Pinpoint the cell where the given text exists, returning its (X, Y) midpoint coordinate. 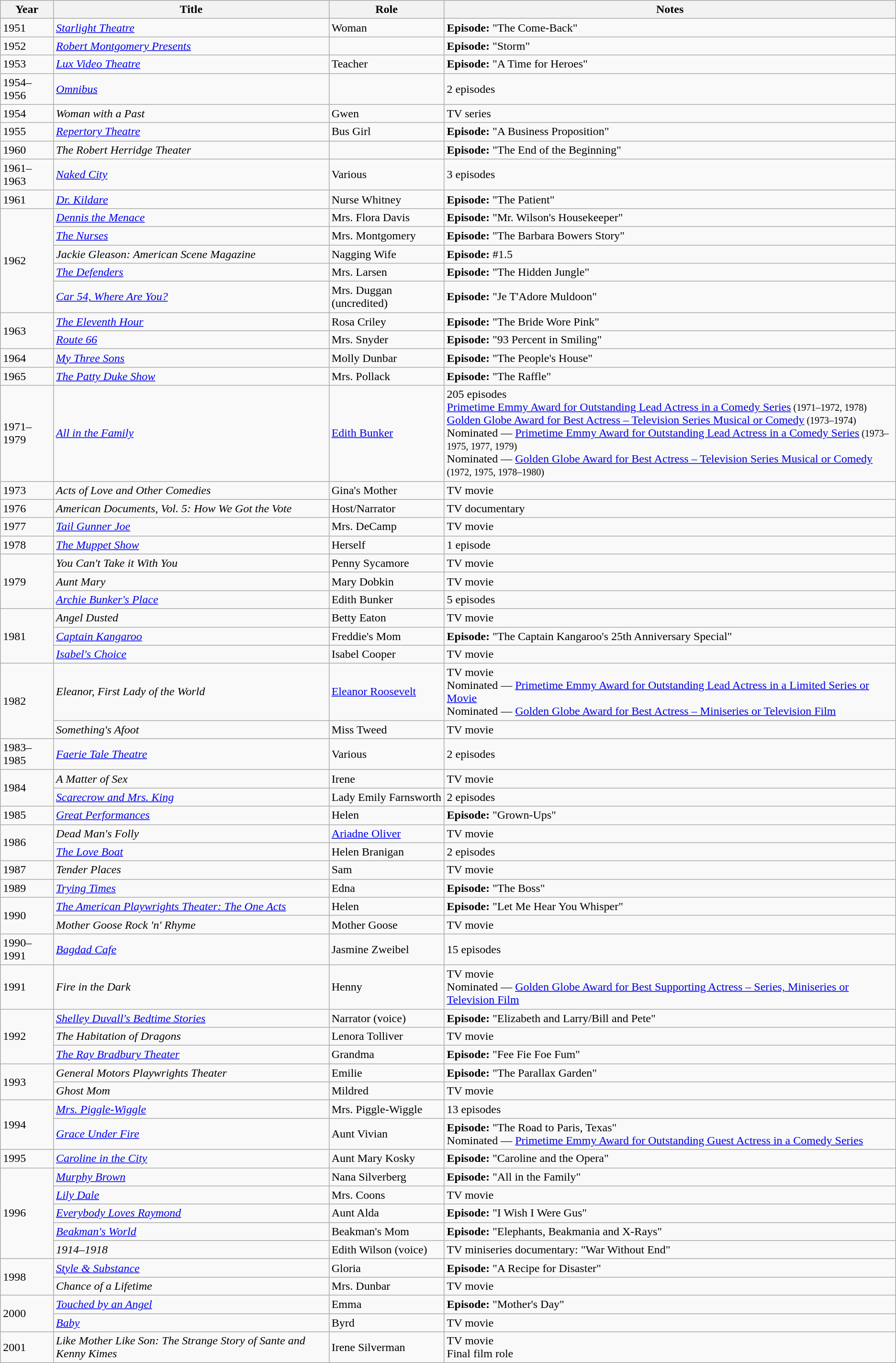
Mrs. Duggan (uncredited) (387, 297)
Eleanor, First Lady of the World (191, 692)
1953 (27, 64)
Narrator (voice) (387, 1018)
Omnibus (191, 89)
Gina's Mother (387, 490)
TV series (670, 113)
Lenora Tolliver (387, 1036)
Lux Video Theatre (191, 64)
TV miniseries documentary: "War Without End" (670, 1250)
Lily Dale (191, 1195)
1998 (27, 1277)
1995 (27, 1159)
Dennis the Menace (191, 217)
Something's Afoot (191, 730)
Episode: "The Road to Paris, Texas"Nominated — Primetime Emmy Award for Outstanding Guest Actress in a Comedy Series (670, 1134)
General Motors Playwrights Theater (191, 1073)
Mrs. Flora Davis (387, 217)
Edith Wilson (voice) (387, 1250)
Mary Dobkin (387, 581)
1952 (27, 46)
TV movieFinal film role (670, 1347)
1965 (27, 376)
Lady Emily Farnsworth (387, 797)
Grandma (387, 1055)
Faerie Tale Theatre (191, 755)
1964 (27, 358)
Henny (387, 987)
Nana Silverberg (387, 1177)
Murphy Brown (191, 1177)
The Nurses (191, 236)
1989 (27, 888)
Betty Eaton (387, 618)
Beakman's World (191, 1231)
Archie Bunker's Place (191, 599)
Dead Man's Folly (191, 834)
Helen Branigan (387, 852)
Ghost Mom (191, 1091)
1993 (27, 1082)
1985 (27, 815)
Episode: "The Raffle" (670, 376)
Mother Goose (387, 924)
Edna (387, 888)
The Patty Duke Show (191, 376)
You Can't Take it With You (191, 563)
Teacher (387, 64)
1962 (27, 260)
Episode: "93 Percent in Smiling" (670, 340)
Episode: "Let Me Hear You Whisper" (670, 906)
1961 (27, 199)
Emma (387, 1304)
Mrs. Dunbar (387, 1286)
Rosa Criley (387, 322)
Starlight Theatre (191, 28)
Emilie (387, 1073)
Gloria (387, 1268)
Episode: "The People's House" (670, 358)
Episode: "The Come-Back" (670, 28)
Acts of Love and Other Comedies (191, 490)
Jackie Gleason: American Scene Magazine (191, 254)
The Eleventh Hour (191, 322)
Isabel's Choice (191, 654)
Bus Girl (387, 132)
Episode: "The Hidden Jungle" (670, 272)
1961–1963 (27, 174)
Episode: "Mr. Wilson's Housekeeper" (670, 217)
The Muppet Show (191, 545)
1976 (27, 508)
1963 (27, 331)
Episode: "The Barbara Bowers Story" (670, 236)
Grace Under Fire (191, 1134)
The Ray Bradbury Theater (191, 1055)
Nagging Wife (387, 254)
Episode: "A Recipe for Disaster" (670, 1268)
Byrd (387, 1323)
Gwen (387, 113)
Mrs. Pollack (387, 376)
Irene Silverman (387, 1347)
Episode: "Elephants, Beakmania and X-Rays" (670, 1231)
TV movieNominated — Golden Globe Award for Best Supporting Actress – Series, Miniseries or Television Film (670, 987)
Woman with a Past (191, 113)
Car 54, Where Are You? (191, 297)
1983–1985 (27, 755)
The Defenders (191, 272)
Episode: "The Boss" (670, 888)
Aunt Mary (191, 581)
Fire in the Dark (191, 987)
Baby (191, 1323)
Episode: "Elizabeth and Larry/Bill and Pete" (670, 1018)
Aunt Mary Kosky (387, 1159)
Host/Narrator (387, 508)
Episode: "The Bride Wore Pink" (670, 322)
Title (191, 10)
The Love Boat (191, 852)
1954–1956 (27, 89)
1978 (27, 545)
1973 (27, 490)
1979 (27, 581)
Aunt Alda (387, 1213)
15 episodes (670, 949)
1977 (27, 527)
Beakman's Mom (387, 1231)
Angel Dusted (191, 618)
Scarecrow and Mrs. King (191, 797)
1990–1991 (27, 949)
Year (27, 10)
Episode: "I Wish I Were Gus" (670, 1213)
13 episodes (670, 1109)
2000 (27, 1313)
Episode: "Caroline and the Opera" (670, 1159)
Mildred (387, 1091)
1954 (27, 113)
Route 66 (191, 340)
Dr. Kildare (191, 199)
Robert Montgomery Presents (191, 46)
Episode: "All in the Family" (670, 1177)
Episode: "A Time for Heroes" (670, 64)
1955 (27, 132)
Caroline in the City (191, 1159)
Mrs. Coons (387, 1195)
Episode: "Grown-Ups" (670, 815)
Shelley Duvall's Bedtime Stories (191, 1018)
1 episode (670, 545)
Ariadne Oliver (387, 834)
1987 (27, 870)
Episode: "The Parallax Garden" (670, 1073)
2001 (27, 1347)
Molly Dunbar (387, 358)
1991 (27, 987)
Bagdad Cafe (191, 949)
Jasmine Zweibel (387, 949)
Sam (387, 870)
Mrs. Larsen (387, 272)
American Documents, Vol. 5: How We Got the Vote (191, 508)
5 episodes (670, 599)
Miss Tweed (387, 730)
Episode: "The Patient" (670, 199)
1990 (27, 915)
Everybody Loves Raymond (191, 1213)
1984 (27, 788)
Repertory Theatre (191, 132)
Episode: "The Captain Kangaroo's 25th Anniversary Special" (670, 636)
Style & Substance (191, 1268)
Nurse Whitney (387, 199)
Touched by an Angel (191, 1304)
Woman (387, 28)
Mrs. Snyder (387, 340)
TV documentary (670, 508)
Penny Sycamore (387, 563)
1994 (27, 1125)
Freddie's Mom (387, 636)
Aunt Vivian (387, 1134)
Notes (670, 10)
My Three Sons (191, 358)
Mother Goose Rock 'n' Rhyme (191, 924)
Mrs. DeCamp (387, 527)
The Habitation of Dragons (191, 1036)
Eleanor Roosevelt (387, 692)
Trying Times (191, 888)
1992 (27, 1036)
Tender Places (191, 870)
1996 (27, 1213)
1951 (27, 28)
Chance of a Lifetime (191, 1286)
Mrs. Montgomery (387, 236)
Episode: "The End of the Beginning" (670, 150)
1986 (27, 843)
1982 (27, 701)
Episode: "A Business Proposition" (670, 132)
Episode: "Fee Fie Foe Fum" (670, 1055)
A Matter of Sex (191, 779)
The American Playwrights Theater: The One Acts (191, 906)
1981 (27, 636)
Herself (387, 545)
All in the Family (191, 433)
Episode: #1.5 (670, 254)
Episode: "Storm" (670, 46)
Like Mother Like Son: The Strange Story of Sante and Kenny Kimes (191, 1347)
Tail Gunner Joe (191, 527)
1960 (27, 150)
Role (387, 10)
The Robert Herridge Theater (191, 150)
Naked City (191, 174)
Irene (387, 779)
3 episodes (670, 174)
Episode: "Mother's Day" (670, 1304)
1971–1979 (27, 433)
Episode: "Je T'Adore Muldoon" (670, 297)
Great Performances (191, 815)
Captain Kangaroo (191, 636)
Isabel Cooper (387, 654)
1914–1918 (191, 1250)
